Search for the cell housing the specified text and yield its [x, y] center coordinate. 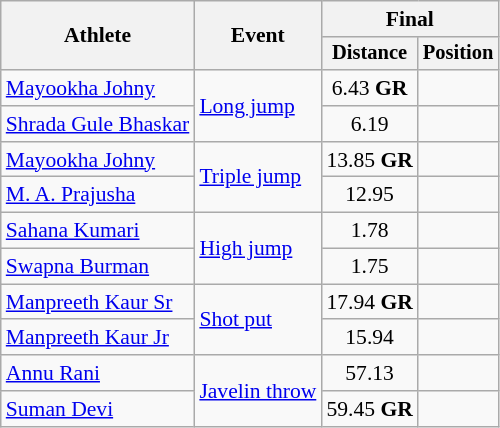
Long jump [258, 106]
Event [258, 36]
Triple jump [258, 178]
15.94 [369, 338]
13.85 GR [369, 160]
17.94 GR [369, 302]
Javelin throw [258, 390]
Athlete [98, 36]
Shrada Gule Bhaskar [98, 124]
Manpreeth Kaur Sr [98, 302]
1.75 [369, 267]
1.78 [369, 231]
Final [410, 19]
6.43 GR [369, 88]
Position [458, 54]
Sahana Kumari [98, 231]
Swapna Burman [98, 267]
12.95 [369, 195]
M. A. Prajusha [98, 195]
57.13 [369, 373]
High jump [258, 248]
59.45 GR [369, 409]
Shot put [258, 320]
6.19 [369, 124]
Manpreeth Kaur Jr [98, 338]
Distance [369, 54]
Suman Devi [98, 409]
Annu Rani [98, 373]
